Locate the cell with the specified text and output its (x, y) center coordinate. 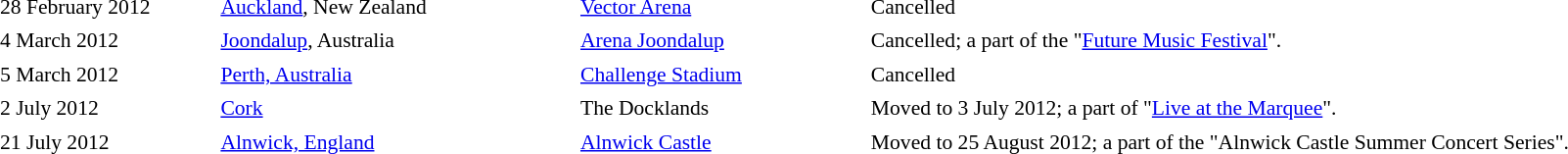
Perth, Australia (395, 75)
Cork (395, 108)
Joondalup, Australia (395, 41)
Challenge Stadium (721, 75)
The Docklands (721, 108)
Arena Joondalup (721, 41)
